Find where the given text appears and provide that cell's center as (X, Y) coordinate. 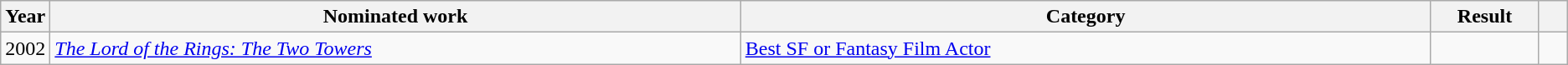
2002 (25, 48)
The Lord of the Rings: The Two Towers (395, 48)
Nominated work (395, 17)
Year (25, 17)
Category (1086, 17)
Result (1484, 17)
Best SF or Fantasy Film Actor (1086, 48)
